From the cell containing the given text, extract its center point as (x, y) coordinate. 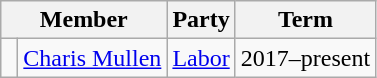
Term (305, 20)
Member (84, 20)
Party (201, 20)
Charis Mullen (92, 58)
Labor (201, 58)
2017–present (305, 58)
